Locate the cell with the specified text and output its [x, y] center coordinate. 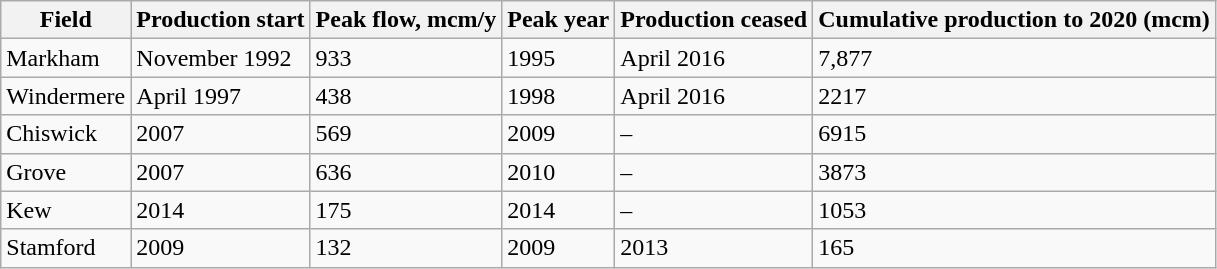
2217 [1014, 96]
Windermere [66, 96]
636 [406, 172]
3873 [1014, 172]
6915 [1014, 134]
132 [406, 248]
933 [406, 58]
Production start [220, 20]
Grove [66, 172]
2010 [558, 172]
Field [66, 20]
165 [1014, 248]
Kew [66, 210]
438 [406, 96]
Markham [66, 58]
November 1992 [220, 58]
Production ceased [714, 20]
569 [406, 134]
April 1997 [220, 96]
1053 [1014, 210]
Cumulative production to 2020 (mcm) [1014, 20]
Peak year [558, 20]
Stamford [66, 248]
1995 [558, 58]
1998 [558, 96]
7,877 [1014, 58]
Peak flow, mcm/y [406, 20]
175 [406, 210]
Chiswick [66, 134]
2013 [714, 248]
